Identify which cell holds the provided text, then report its [X, Y] central coordinate. 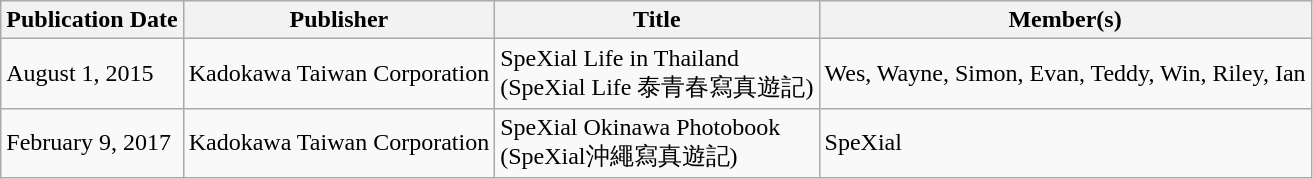
Publisher [339, 20]
Wes, Wayne, Simon, Evan, Teddy, Win, Riley, Ian [1065, 74]
Title [657, 20]
Member(s) [1065, 20]
August 1, 2015 [92, 74]
SpeXial Okinawa Photobook(SpeXial沖繩寫真遊記) [657, 143]
SpeXial [1065, 143]
February 9, 2017 [92, 143]
SpeXial Life in Thailand(SpeXial Life 泰青春寫真遊記) [657, 74]
Publication Date [92, 20]
